Return the (X, Y) coordinate for the center point of the cell that contains the specified text.  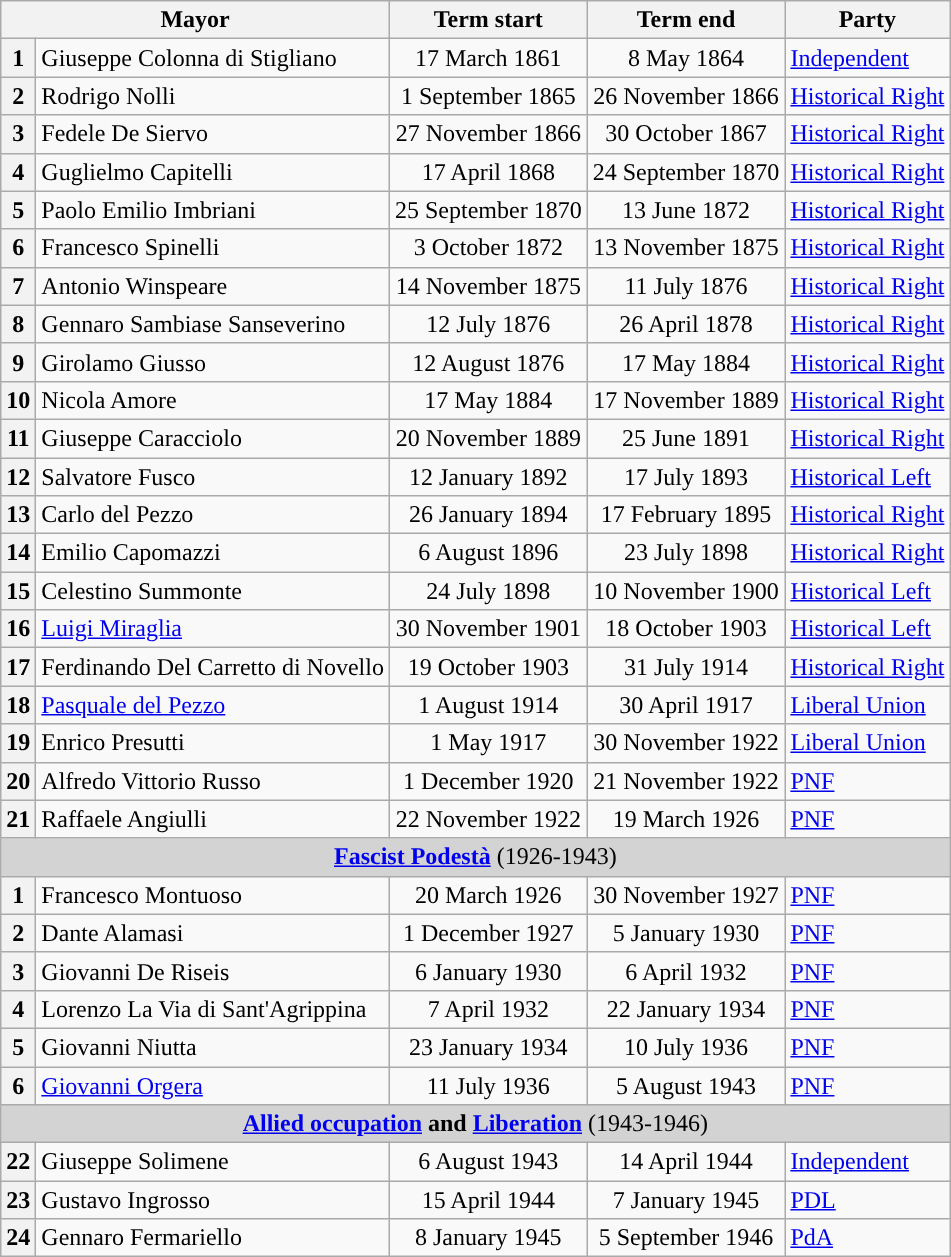
Raffaele Angiulli (213, 819)
7 (18, 286)
31 July 1914 (686, 667)
30 November 1901 (488, 629)
Party (868, 20)
1 August 1914 (488, 705)
15 (18, 591)
19 (18, 743)
Carlo del Pezzo (213, 515)
9 (18, 362)
21 November 1922 (686, 781)
Mayor (196, 20)
20 November 1889 (488, 438)
30 November 1922 (686, 743)
10 July 1936 (686, 1047)
14 (18, 553)
24 (18, 1238)
19 October 1903 (488, 667)
Giovanni De Riseis (213, 971)
13 (18, 515)
Giuseppe Solimene (213, 1162)
8 (18, 324)
30 November 1927 (686, 895)
25 June 1891 (686, 438)
20 (18, 781)
Nicola Amore (213, 400)
Alfredo Vittorio Russo (213, 781)
Ferdinando Del Carretto di Novello (213, 667)
Dante Alamasi (213, 933)
24 September 1870 (686, 172)
Giuseppe Caracciolo (213, 438)
22 November 1922 (488, 819)
Gustavo Ingrosso (213, 1200)
17 July 1893 (686, 477)
6 August 1943 (488, 1162)
Giuseppe Colonna di Stigliano (213, 58)
Girolamo Giusso (213, 362)
25 September 1870 (488, 210)
Gennaro Sambiase Sanseverino (213, 324)
24 July 1898 (488, 591)
13 June 1872 (686, 210)
Fedele De Siervo (213, 134)
23 January 1934 (488, 1047)
18 October 1903 (686, 629)
11 (18, 438)
12 (18, 477)
12 July 1876 (488, 324)
19 March 1926 (686, 819)
12 August 1876 (488, 362)
26 January 1894 (488, 515)
16 (18, 629)
Francesco Spinelli (213, 248)
Term end (686, 20)
6 August 1896 (488, 553)
Salvatore Fusco (213, 477)
Celestino Summonte (213, 591)
PDL (868, 1200)
12 January 1892 (488, 477)
17 April 1868 (488, 172)
Lorenzo La Via di Sant'Agrippina (213, 1009)
26 April 1878 (686, 324)
17 (18, 667)
26 November 1866 (686, 96)
17 March 1861 (488, 58)
7 April 1932 (488, 1009)
5 January 1930 (686, 933)
Giovanni Niutta (213, 1047)
15 April 1944 (488, 1200)
3 October 1872 (488, 248)
Francesco Montuoso (213, 895)
10 November 1900 (686, 591)
1 May 1917 (488, 743)
18 (18, 705)
Enrico Presutti (213, 743)
1 December 1927 (488, 933)
23 July 1898 (686, 553)
Pasquale del Pezzo (213, 705)
10 (18, 400)
Antonio Winspeare (213, 286)
6 April 1932 (686, 971)
7 January 1945 (686, 1200)
17 November 1889 (686, 400)
20 March 1926 (488, 895)
30 October 1867 (686, 134)
22 (18, 1162)
Fascist Podestà (1926-1943) (476, 857)
14 April 1944 (686, 1162)
PdA (868, 1238)
14 November 1875 (488, 286)
Rodrigo Nolli (213, 96)
1 September 1865 (488, 96)
Emilio Capomazzi (213, 553)
1 December 1920 (488, 781)
5 September 1946 (686, 1238)
13 November 1875 (686, 248)
23 (18, 1200)
Guglielmo Capitelli (213, 172)
Allied occupation and Liberation (1943-1946) (476, 1124)
8 January 1945 (488, 1238)
Giovanni Orgera (213, 1085)
Term start (488, 20)
6 January 1930 (488, 971)
11 July 1876 (686, 286)
8 May 1864 (686, 58)
30 April 1917 (686, 705)
27 November 1866 (488, 134)
Luigi Miraglia (213, 629)
22 January 1934 (686, 1009)
5 August 1943 (686, 1085)
Paolo Emilio Imbriani (213, 210)
Gennaro Fermariello (213, 1238)
17 February 1895 (686, 515)
11 July 1936 (488, 1085)
21 (18, 819)
